Detect which cell encompasses the target text, then output its [X, Y] center coordinate. 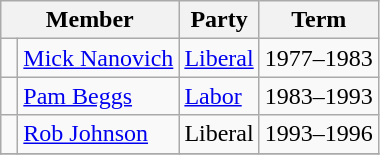
1977–1983 [318, 58]
Party [219, 20]
1993–1996 [318, 134]
Pam Beggs [98, 96]
Labor [219, 96]
1983–1993 [318, 96]
Mick Nanovich [98, 58]
Term [318, 20]
Member [90, 20]
Rob Johnson [98, 134]
